Extract the (X, Y) coordinate from the center of the cell holding the provided text.  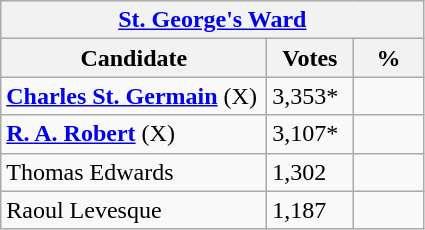
St. George's Ward (212, 20)
Thomas Edwards (134, 172)
1,302 (310, 172)
Raoul Levesque (134, 210)
R. A. Robert (X) (134, 134)
3,353* (310, 96)
3,107* (310, 134)
Candidate (134, 58)
1,187 (310, 210)
Votes (310, 58)
% (388, 58)
Charles St. Germain (X) (134, 96)
